Search for the cell housing the specified text and yield its (X, Y) center coordinate. 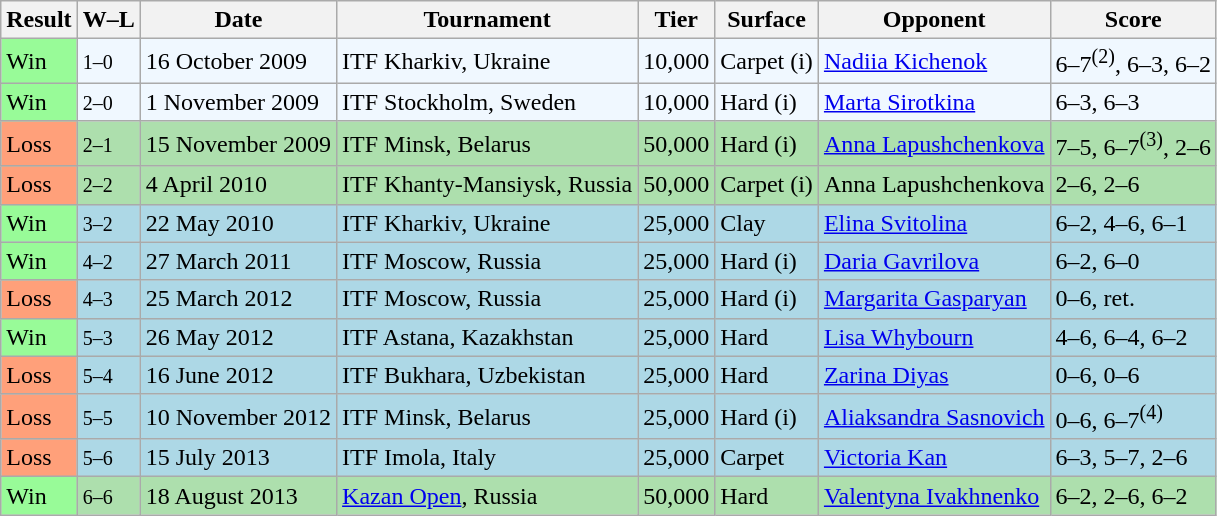
Tier (676, 20)
1 November 2009 (238, 102)
2–1 (108, 144)
5–4 (108, 375)
ITF Bukhara, Uzbekistan (488, 375)
0–6, 0–6 (1133, 375)
25 March 2012 (238, 299)
Marta Sirotkina (934, 102)
6–2, 2–6, 6–2 (1133, 496)
ITF Khanty-Mansiysk, Russia (488, 185)
ITF Stockholm, Sweden (488, 102)
Opponent (934, 20)
4–3 (108, 299)
6–7(2), 6–3, 6–2 (1133, 62)
Clay (767, 223)
6–6 (108, 496)
2–2 (108, 185)
15 November 2009 (238, 144)
5–6 (108, 458)
4–6, 6–4, 6–2 (1133, 337)
1–0 (108, 62)
7–5, 6–7(3), 2–6 (1133, 144)
Daria Gavrilova (934, 261)
Valentyna Ivakhnenko (934, 496)
2–6, 2–6 (1133, 185)
Score (1133, 20)
Nadiia Kichenok (934, 62)
Carpet (767, 458)
3–2 (108, 223)
Kazan Open, Russia (488, 496)
27 March 2011 (238, 261)
Aliaksandra Sasnovich (934, 416)
18 August 2013 (238, 496)
6–3, 5–7, 2–6 (1133, 458)
16 June 2012 (238, 375)
22 May 2010 (238, 223)
4 April 2010 (238, 185)
W–L (108, 20)
Result (39, 20)
5–3 (108, 337)
Tournament (488, 20)
0–6, ret. (1133, 299)
26 May 2012 (238, 337)
ITF Astana, Kazakhstan (488, 337)
Margarita Gasparyan (934, 299)
Elina Svitolina (934, 223)
2–0 (108, 102)
4–2 (108, 261)
0–6, 6–7(4) (1133, 416)
16 October 2009 (238, 62)
15 July 2013 (238, 458)
Victoria Kan (934, 458)
6–2, 4–6, 6–1 (1133, 223)
10 November 2012 (238, 416)
Zarina Diyas (934, 375)
ITF Imola, Italy (488, 458)
6–2, 6–0 (1133, 261)
Date (238, 20)
Surface (767, 20)
Lisa Whybourn (934, 337)
6–3, 6–3 (1133, 102)
5–5 (108, 416)
